For the text-containing cell, return its midpoint in [X, Y] coordinate format. 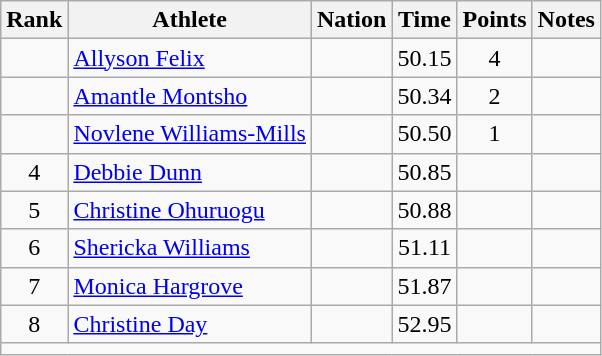
Athlete [190, 20]
7 [34, 286]
8 [34, 324]
50.15 [424, 58]
2 [494, 96]
52.95 [424, 324]
50.34 [424, 96]
Points [494, 20]
50.50 [424, 134]
50.85 [424, 172]
Shericka Williams [190, 248]
Christine Ohuruogu [190, 210]
51.87 [424, 286]
Allyson Felix [190, 58]
Amantle Montsho [190, 96]
5 [34, 210]
Debbie Dunn [190, 172]
Rank [34, 20]
Christine Day [190, 324]
Monica Hargrove [190, 286]
Nation [351, 20]
6 [34, 248]
Novlene Williams-Mills [190, 134]
51.11 [424, 248]
1 [494, 134]
50.88 [424, 210]
Notes [566, 20]
Time [424, 20]
